Detect which cell encompasses the target text, then output its [x, y] center coordinate. 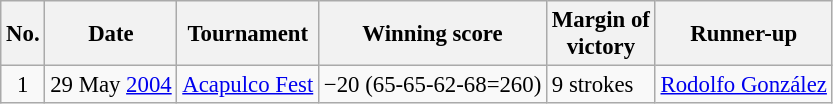
Margin ofvictory [602, 34]
Winning score [433, 34]
1 [23, 85]
Acapulco Fest [248, 85]
−20 (65-65-62-68=260) [433, 85]
Rodolfo González [744, 85]
9 strokes [602, 85]
Tournament [248, 34]
29 May 2004 [111, 85]
Runner-up [744, 34]
Date [111, 34]
No. [23, 34]
